Provide the [x, y] coordinate of the cell's center where the given text is located.  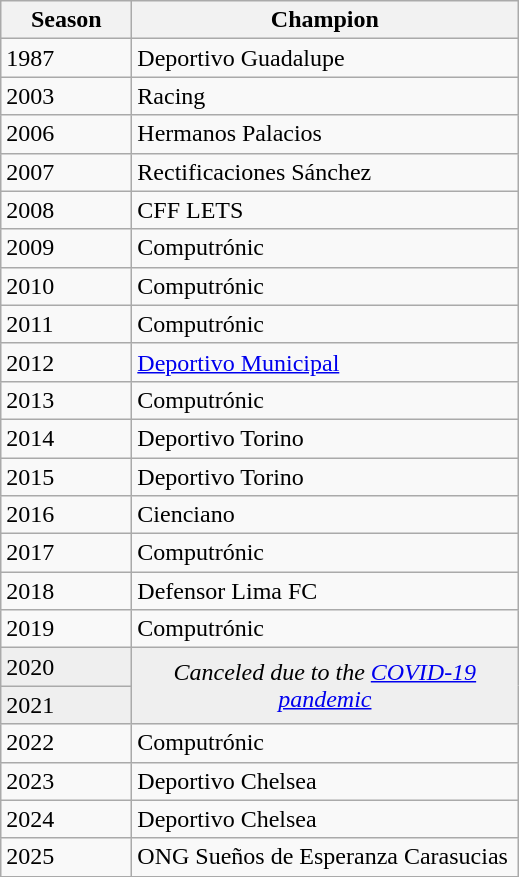
ONG Sueños de Esperanza Carasucias [325, 857]
Canceled due to the COVID-19 pandemic [325, 686]
2013 [66, 400]
2014 [66, 438]
2015 [66, 477]
2019 [66, 629]
2020 [66, 667]
2025 [66, 857]
Defensor Lima FC [325, 591]
Champion [325, 20]
2021 [66, 705]
1987 [66, 58]
2012 [66, 362]
2016 [66, 515]
Cienciano [325, 515]
Racing [325, 96]
Deportivo Guadalupe [325, 58]
2006 [66, 134]
Deportivo Municipal [325, 362]
2011 [66, 324]
CFF LETS [325, 210]
2007 [66, 172]
2010 [66, 286]
2003 [66, 96]
Hermanos Palacios [325, 134]
2022 [66, 743]
2009 [66, 248]
2024 [66, 819]
2023 [66, 781]
2017 [66, 553]
2018 [66, 591]
Season [66, 20]
2008 [66, 210]
Rectificaciones Sánchez [325, 172]
